Search for the cell housing the specified text and yield its [X, Y] center coordinate. 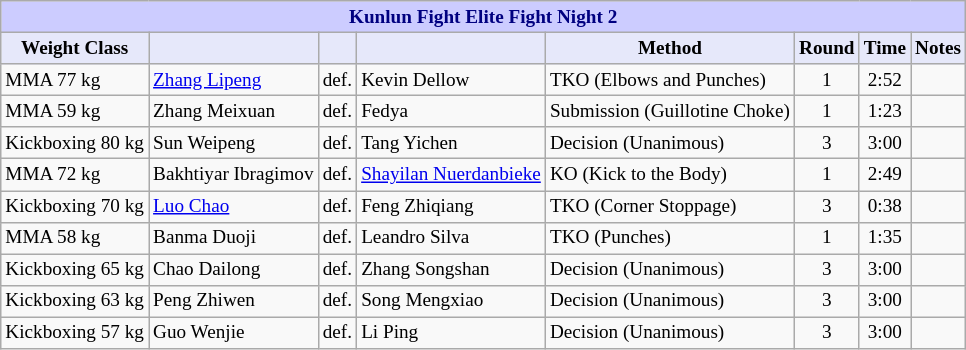
Submission (Guillotine Choke) [670, 111]
Kunlun Fight Elite Fight Night 2 [484, 17]
Round [826, 48]
MMA 59 kg [75, 111]
KO (Kick to the Body) [670, 175]
TKO (Punches) [670, 238]
Chao Dailong [234, 270]
Kickboxing 63 kg [75, 301]
Peng Zhiwen [234, 301]
MMA 77 kg [75, 80]
Time [884, 48]
Method [670, 48]
Sun Weipeng [234, 143]
MMA 72 kg [75, 175]
TKO (Elbows and Punches) [670, 80]
Zhang Songshan [452, 270]
MMA 58 kg [75, 238]
Shayilan Nuerdanbieke [452, 175]
Kickboxing 80 kg [75, 143]
Kickboxing 65 kg [75, 270]
Guo Wenjie [234, 333]
1:35 [884, 238]
Zhang Lipeng [234, 80]
Leandro Silva [452, 238]
TKO (Corner Stoppage) [670, 206]
0:38 [884, 206]
Weight Class [75, 48]
Banma Duoji [234, 238]
Fedya [452, 111]
1:23 [884, 111]
Zhang Meixuan [234, 111]
Kickboxing 70 kg [75, 206]
Kevin Dellow [452, 80]
Li Ping [452, 333]
Kickboxing 57 kg [75, 333]
2:52 [884, 80]
Notes [938, 48]
Song Mengxiao [452, 301]
Bakhtiyar Ibragimov [234, 175]
2:49 [884, 175]
Tang Yichen [452, 143]
Feng Zhiqiang [452, 206]
Luo Chao [234, 206]
